Find where the given text appears and provide that cell's center as [x, y] coordinate. 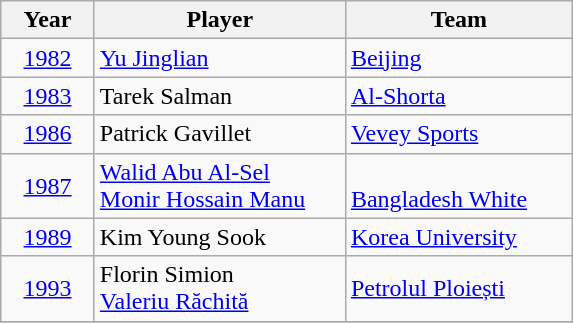
Team [458, 20]
Walid Abu Al-Sel Monir Hossain Manu [220, 186]
Patrick Gavillet [220, 134]
Year [48, 20]
1986 [48, 134]
Kim Young Sook [220, 237]
Player [220, 20]
1993 [48, 288]
1983 [48, 96]
Tarek Salman [220, 96]
1987 [48, 186]
Vevey Sports [458, 134]
Bangladesh White [458, 186]
Beijing [458, 58]
Petrolul Ploiești [458, 288]
Korea University [458, 237]
Florin Simion Valeriu Răchită [220, 288]
1982 [48, 58]
Yu Jinglian [220, 58]
1989 [48, 237]
Al-Shorta [458, 96]
